Provide the (X, Y) coordinate of the cell's center where the given text is located.  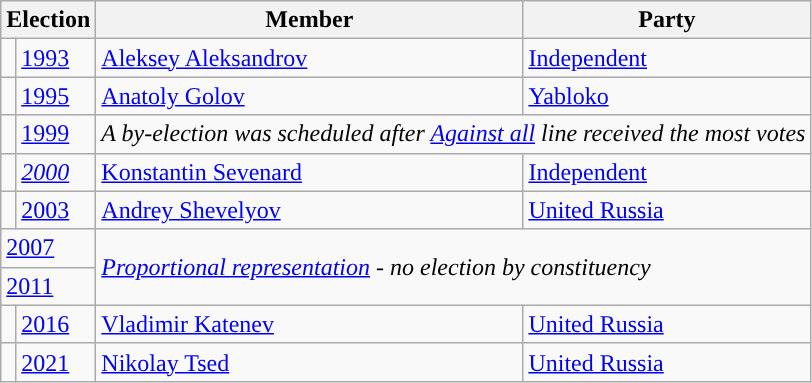
2021 (56, 362)
2016 (56, 324)
Aleksey Aleksandrov (310, 58)
Vladimir Katenev (310, 324)
1995 (56, 96)
Konstantin Sevenard (310, 172)
2003 (56, 210)
Andrey Shevelyov (310, 210)
Yabloko (667, 96)
Member (310, 20)
Election (48, 20)
2007 (48, 248)
Anatoly Golov (310, 96)
1993 (56, 58)
Nikolay Tsed (310, 362)
Party (667, 20)
Proportional representation - no election by constituency (454, 267)
2000 (56, 172)
A by-election was scheduled after Against all line received the most votes (454, 134)
2011 (48, 286)
1999 (56, 134)
